Pinpoint the cell where the given text exists, returning its (X, Y) midpoint coordinate. 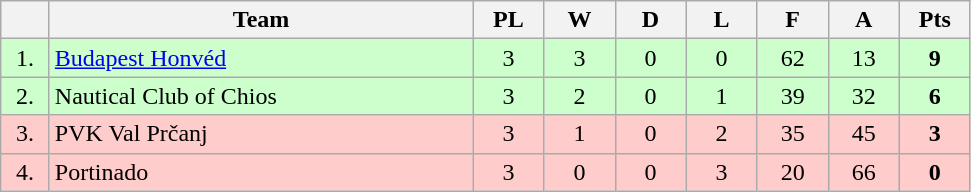
2. (26, 96)
A (864, 20)
Team (261, 20)
1. (26, 58)
45 (864, 134)
35 (792, 134)
39 (792, 96)
PVK Val Prčanj (261, 134)
W (580, 20)
PL (508, 20)
Pts (934, 20)
32 (864, 96)
66 (864, 172)
Portinado (261, 172)
Nautical Club of Chios (261, 96)
D (650, 20)
3. (26, 134)
F (792, 20)
13 (864, 58)
L (722, 20)
6 (934, 96)
Budapest Honvéd (261, 58)
20 (792, 172)
9 (934, 58)
62 (792, 58)
4. (26, 172)
